Identify which cell holds the provided text, then report its [X, Y] central coordinate. 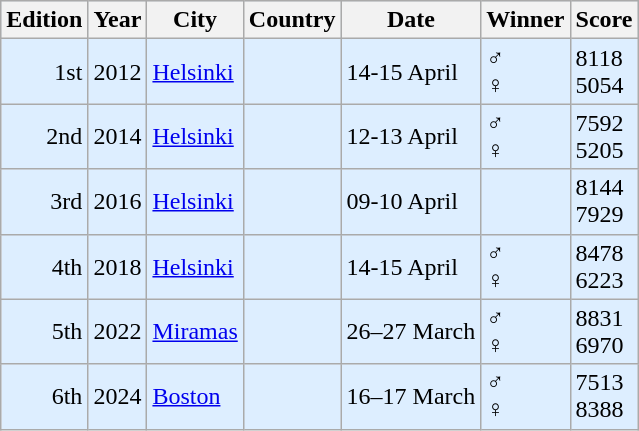
6th [44, 396]
16–17 March [411, 396]
Edition [44, 20]
5th [44, 332]
2024 [118, 396]
Miramas [195, 332]
4th [44, 266]
26–27 March [411, 332]
2022 [118, 332]
12-13 April [411, 136]
2012 [118, 72]
75138388 [604, 396]
81447929 [604, 202]
1st [44, 72]
88316970 [604, 332]
2018 [118, 266]
2014 [118, 136]
Country [292, 20]
2nd [44, 136]
Boston [195, 396]
84786223 [604, 266]
Year [118, 20]
75925205 [604, 136]
City [195, 20]
09-10 April [411, 202]
Score [604, 20]
Date [411, 20]
81185054 [604, 72]
Winner [526, 20]
2016 [118, 202]
3rd [44, 202]
